Extract the (X, Y) coordinate from the center of the cell holding the provided text.  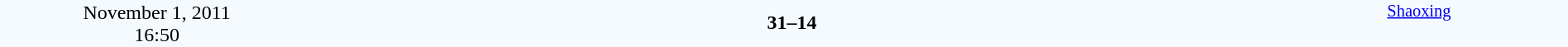
31–14 (791, 22)
November 1, 201116:50 (157, 23)
Shaoxing (1419, 23)
